Determine the (x, y) coordinate at the center of the cell enclosing the given text.  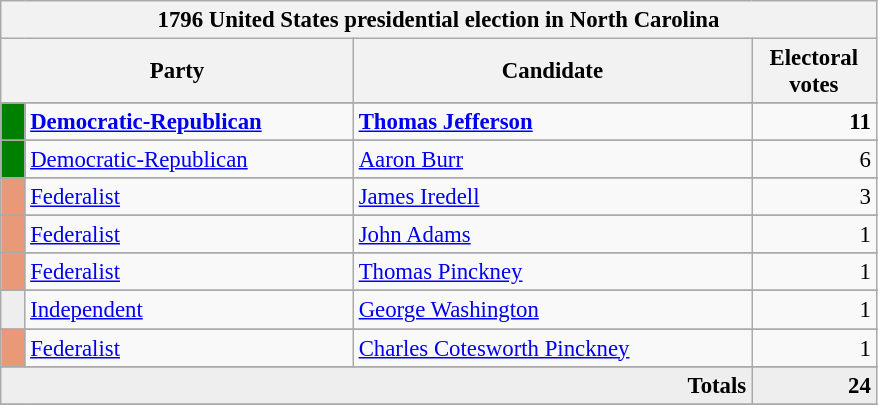
3 (814, 197)
John Adams (552, 235)
Aaron Burr (552, 160)
Electoral votes (814, 72)
James Iredell (552, 197)
1796 United States presidential election in North Carolina (438, 20)
Charles Cotesworth Pinckney (552, 348)
Thomas Pinckney (552, 273)
24 (814, 385)
Candidate (552, 72)
Totals (376, 385)
Thomas Jefferson (552, 122)
Independent (189, 310)
George Washington (552, 310)
11 (814, 122)
Party (178, 72)
6 (814, 160)
